Provide the [X, Y] coordinate of the cell's center where the given text is located.  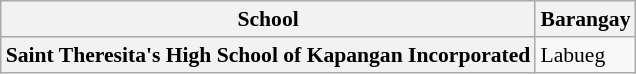
Barangay [585, 19]
School [268, 19]
Labueg [585, 55]
Saint Theresita's High School of Kapangan Incorporated [268, 55]
